Search for the cell housing the specified text and yield its (x, y) center coordinate. 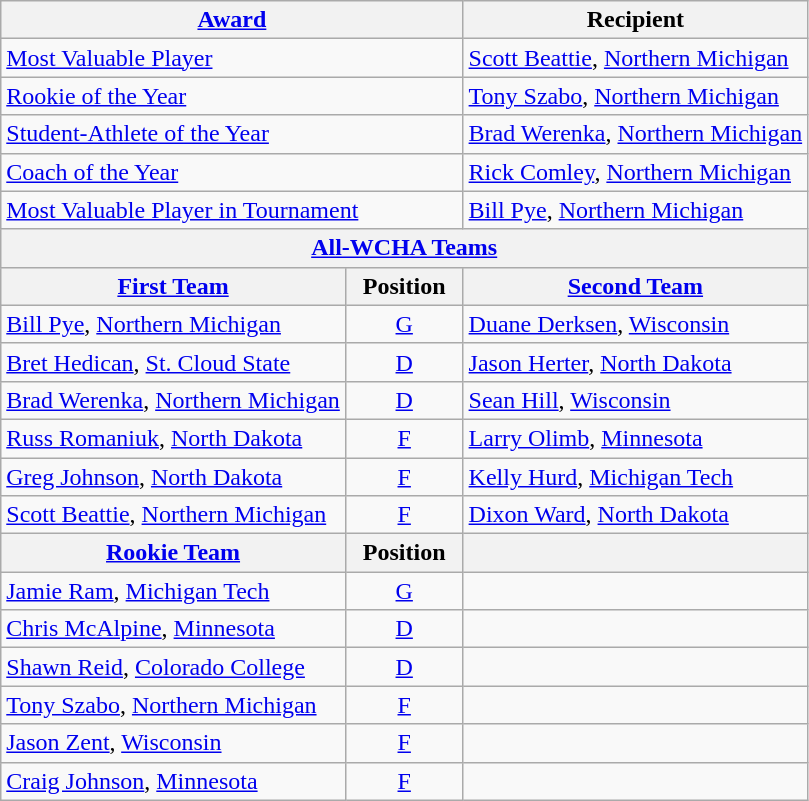
Second Team (636, 286)
Greg Johnson, North Dakota (174, 477)
Award (232, 20)
Rookie Team (174, 553)
Jason Zent, Wisconsin (174, 743)
Sean Hill, Wisconsin (636, 400)
Most Valuable Player (232, 58)
Dixon Ward, North Dakota (636, 515)
Jamie Ram, Michigan Tech (174, 591)
Shawn Reid, Colorado College (174, 667)
Bret Hedican, St. Cloud State (174, 362)
Recipient (636, 20)
Rick Comley, Northern Michigan (636, 172)
Craig Johnson, Minnesota (174, 781)
Most Valuable Player in Tournament (232, 210)
Duane Derksen, Wisconsin (636, 324)
First Team (174, 286)
Chris McAlpine, Minnesota (174, 629)
Coach of the Year (232, 172)
Rookie of the Year (232, 96)
Kelly Hurd, Michigan Tech (636, 477)
Larry Olimb, Minnesota (636, 438)
Russ Romaniuk, North Dakota (174, 438)
Student-Athlete of the Year (232, 134)
Jason Herter, North Dakota (636, 362)
All-WCHA Teams (404, 248)
